Output the (X, Y) coordinate of the center of the cell containing the given text.  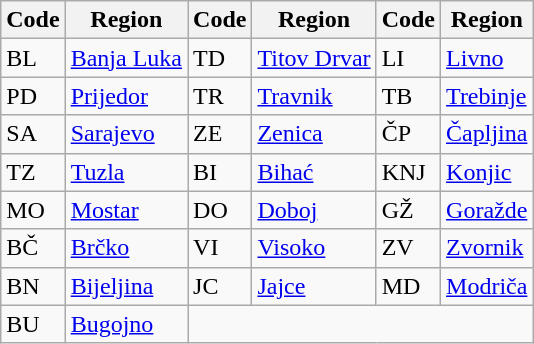
Tuzla (126, 172)
BN (33, 286)
SA (33, 134)
ZE (220, 134)
TZ (33, 172)
ČP (408, 134)
LI (408, 58)
Bugojno (126, 324)
ZV (408, 248)
DO (220, 210)
Travnik (314, 96)
Konjic (487, 172)
Mostar (126, 210)
BL (33, 58)
Bihać (314, 172)
TB (408, 96)
MO (33, 210)
JC (220, 286)
TR (220, 96)
MD (408, 286)
Čapljina (487, 134)
Sarajevo (126, 134)
Zvornik (487, 248)
TD (220, 58)
Banja Luka (126, 58)
Bijeljina (126, 286)
Titov Drvar (314, 58)
BU (33, 324)
VI (220, 248)
Brčko (126, 248)
Prijedor (126, 96)
Doboj (314, 210)
Trebinje (487, 96)
Jajce (314, 286)
PD (33, 96)
Modriča (487, 286)
Zenica (314, 134)
BI (220, 172)
KNJ (408, 172)
BČ (33, 248)
Goražde (487, 210)
Livno (487, 58)
GŽ (408, 210)
Visoko (314, 248)
